Find where the given text appears and provide that cell's center as (X, Y) coordinate. 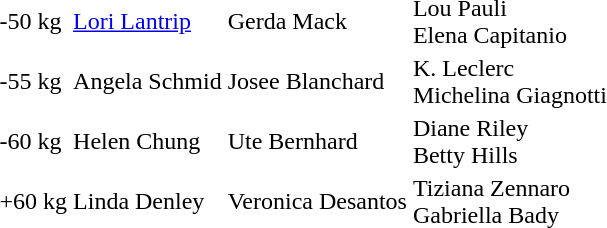
Ute Bernhard (317, 142)
Josee Blanchard (317, 82)
Angela Schmid (148, 82)
Helen Chung (148, 142)
